Detect which cell encompasses the target text, then output its [x, y] center coordinate. 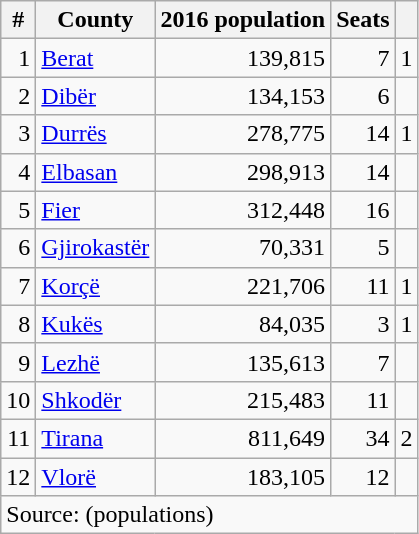
183,105 [243, 477]
# [18, 20]
Dibër [96, 96]
9 [18, 362]
8 [18, 324]
Tirana [96, 438]
34 [363, 438]
Vlorë [96, 477]
Elbasan [96, 172]
811,649 [243, 438]
Berat [96, 58]
Lezhë [96, 362]
Korçë [96, 286]
Fier [96, 210]
County [96, 20]
70,331 [243, 248]
139,815 [243, 58]
16 [363, 210]
312,448 [243, 210]
Shkodër [96, 400]
84,035 [243, 324]
221,706 [243, 286]
134,153 [243, 96]
Seats [363, 20]
10 [18, 400]
2016 population [243, 20]
135,613 [243, 362]
215,483 [243, 400]
4 [18, 172]
Gjirokastër [96, 248]
Source: (populations) [210, 515]
278,775 [243, 134]
298,913 [243, 172]
Kukës [96, 324]
Durrës [96, 134]
